Detect which cell encompasses the target text, then output its [X, Y] center coordinate. 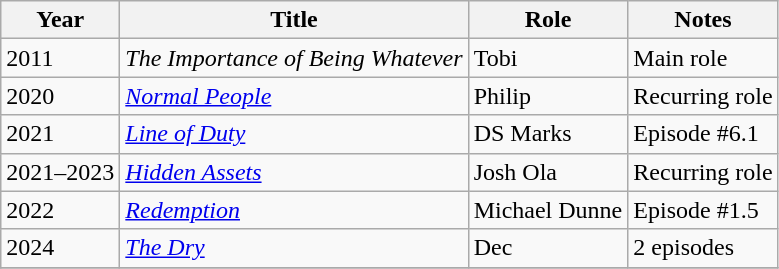
2 episodes [703, 248]
Year [60, 20]
2021–2023 [60, 172]
Line of Duty [294, 134]
Philip [548, 96]
2022 [60, 210]
Hidden Assets [294, 172]
DS Marks [548, 134]
2020 [60, 96]
2024 [60, 248]
The Dry [294, 248]
2021 [60, 134]
The Importance of Being Whatever [294, 58]
Josh Ola [548, 172]
Role [548, 20]
Dec [548, 248]
Notes [703, 20]
Normal People [294, 96]
Tobi [548, 58]
Episode #1.5 [703, 210]
Episode #6.1 [703, 134]
2011 [60, 58]
Main role [703, 58]
Michael Dunne [548, 210]
Redemption [294, 210]
Title [294, 20]
